Determine the [x, y] coordinate at the center of the cell enclosing the given text.  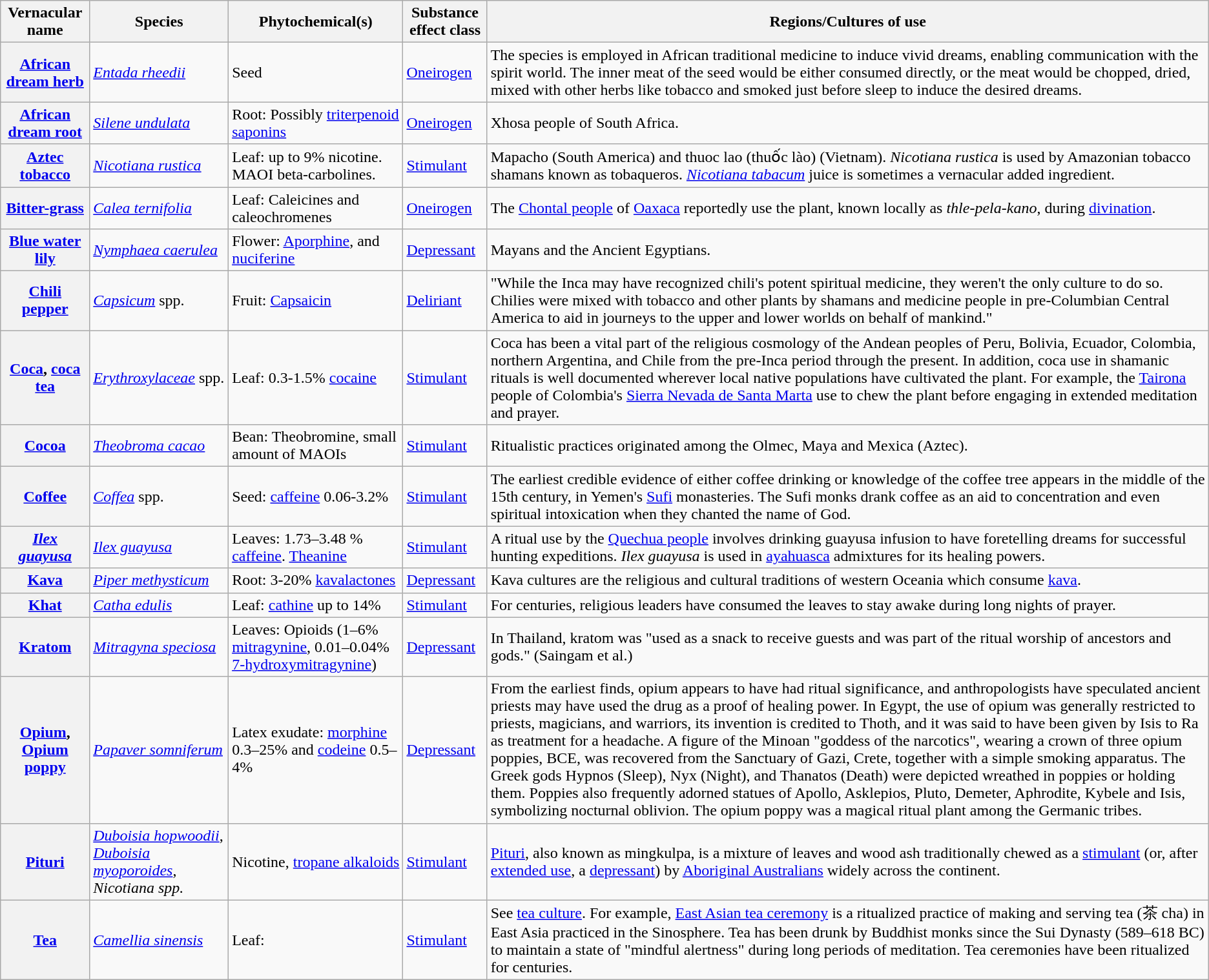
Deliriant [445, 301]
Khat [45, 605]
Root: 3-20% kavalactones [316, 580]
Entada rheedii [159, 72]
Latex exudate: morphine 0.3–25% and codeine 0.5–4% [316, 750]
Capsicum spp. [159, 301]
Seed: caffeine 0.06-3.2% [316, 496]
Blue water lily [45, 250]
Species [159, 22]
Vernacular name [45, 22]
Camellia sinensis [159, 940]
In Thailand, kratom was "used as a snack to receive guests and was part of the ritual worship of ancestors and gods." (Saingam et al.) [847, 647]
Leaf: Caleicines and caleochromenes [316, 208]
Coffea spp. [159, 496]
Cocoa [45, 445]
Kava cultures are the religious and cultural traditions of western Oceania which consume kava. [847, 580]
Chili pepper [45, 301]
Seed [316, 72]
Aztec tobacco [45, 165]
Coffee [45, 496]
Calea ternifolia [159, 208]
Flower: Aporphine, and nuciferine [316, 250]
Opium, Opium poppy [45, 750]
Theobroma cacao [159, 445]
For centuries, religious leaders have consumed the leaves to stay awake during long nights of prayer. [847, 605]
Leaves: 1.73–3.48 % caffeine. Theanine [316, 547]
African dream herb [45, 72]
Xhosa people of South Africa. [847, 123]
Duboisia hopwoodii, Duboisia myoporoides, Nicotiana spp. [159, 861]
Nymphaea caerulea [159, 250]
Leaf: 0.3-1.5% cocaine [316, 378]
Leaf: [316, 940]
Ritualistic practices originated among the Olmec, Maya and Mexica (Aztec). [847, 445]
Silene undulata [159, 123]
Pituri [45, 861]
Erythroxylaceae spp. [159, 378]
The Chontal people of Oaxaca reportedly use the plant, known locally as thle-pela-kano, during divination. [847, 208]
Kratom [45, 647]
Substance effect class [445, 22]
Nicotiana rustica [159, 165]
Mayans and the Ancient Egyptians. [847, 250]
Catha edulis [159, 605]
Bean: Theobromine, small amount of MAOIs [316, 445]
Root: Possibly triterpenoid saponins [316, 123]
African dream root [45, 123]
Phytochemical(s) [316, 22]
Nicotine, tropane alkaloids [316, 861]
Leaves: Opioids (1–6% mitragynine, 0.01–0.04% 7-hydroxymitragynine) [316, 647]
Piper methysticum [159, 580]
Coca, coca tea [45, 378]
Leaf: up to 9% nicotine. MAOI beta-carbolines. [316, 165]
Bitter-grass [45, 208]
Tea [45, 940]
Leaf: cathine up to 14% [316, 605]
Fruit: Capsaicin [316, 301]
Mitragyna speciosa [159, 647]
Regions/Cultures of use [847, 22]
Kava [45, 580]
Papaver somniferum [159, 750]
